Pinpoint the cell where the given text exists, returning its [X, Y] midpoint coordinate. 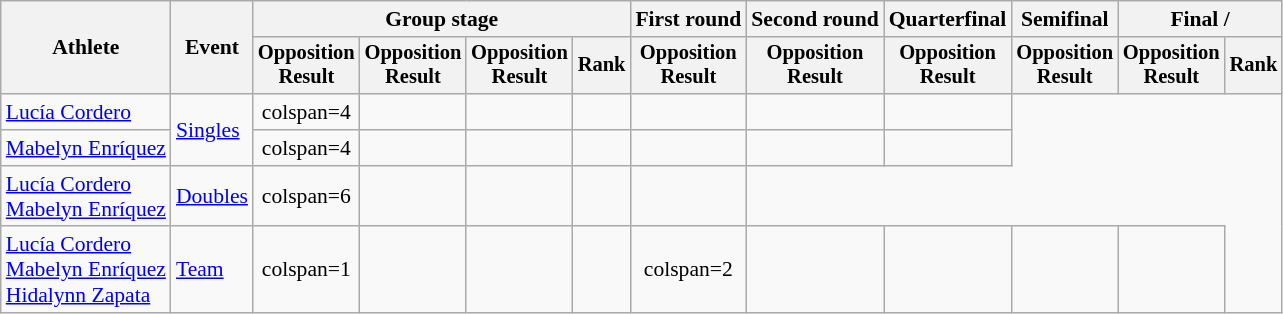
colspan=2 [688, 270]
Semifinal [1064, 19]
Lucía CorderoMabelyn Enríquez [86, 196]
Second round [815, 19]
Lucía Cordero [86, 112]
Quarterfinal [948, 19]
Final / [1200, 19]
Singles [212, 130]
colspan=6 [306, 196]
Team [212, 270]
colspan=1 [306, 270]
Group stage [442, 19]
Doubles [212, 196]
Event [212, 48]
Lucía CorderoMabelyn EnríquezHidalynn Zapata [86, 270]
Mabelyn Enríquez [86, 148]
Athlete [86, 48]
First round [688, 19]
